Detect which cell encompasses the target text, then output its (x, y) center coordinate. 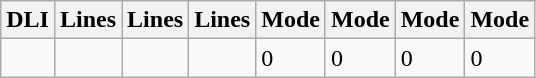
DLI (28, 20)
